Pinpoint the cell where the given text exists, returning its [X, Y] midpoint coordinate. 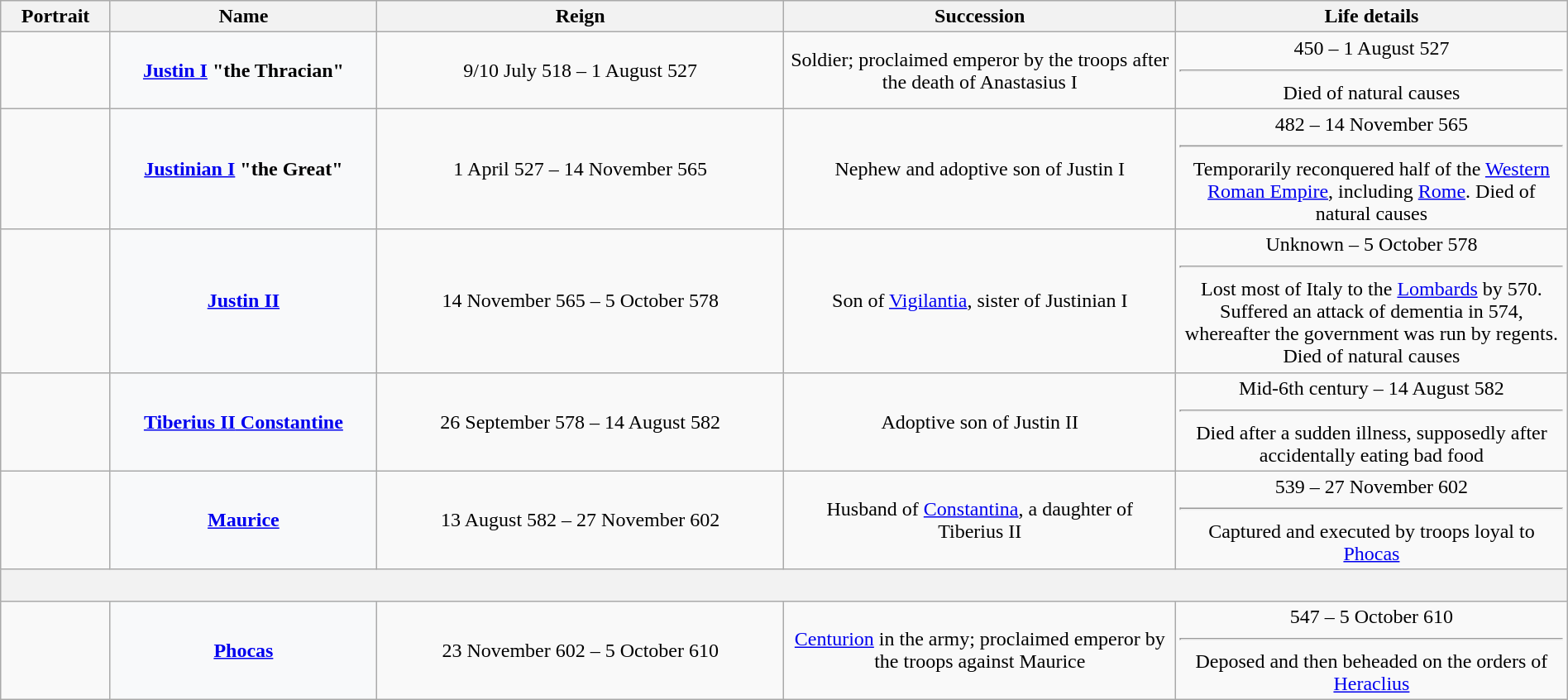
Mid-6th century – 14 August 582Died after a sudden illness, supposedly after accidentally eating bad food [1372, 422]
1 April 527 – 14 November 565 [581, 169]
Justin II [243, 301]
450 – 1 August 527Died of natural causes [1372, 70]
Succession [980, 17]
Name [243, 17]
9/10 July 518 – 1 August 527 [581, 70]
Centurion in the army; proclaimed emperor by the troops against Maurice [980, 650]
539 – 27 November 602Captured and executed by troops loyal to Phocas [1372, 520]
Tiberius II Constantine [243, 422]
Nephew and adoptive son of Justin I [980, 169]
Phocas [243, 650]
Adoptive son of Justin II [980, 422]
Soldier; proclaimed emperor by the troops after the death of Anastasius I [980, 70]
Justinian I "the Great" [243, 169]
14 November 565 – 5 October 578 [581, 301]
Life details [1372, 17]
Justin I "the Thracian" [243, 70]
13 August 582 – 27 November 602 [581, 520]
Son of Vigilantia, sister of Justinian I [980, 301]
547 – 5 October 610Deposed and then beheaded on the orders of Heraclius [1372, 650]
Husband of Constantina, a daughter of Tiberius II [980, 520]
Reign [581, 17]
Portrait [56, 17]
23 November 602 – 5 October 610 [581, 650]
26 September 578 – 14 August 582 [581, 422]
482 – 14 November 565Temporarily reconquered half of the Western Roman Empire, including Rome. Died of natural causes [1372, 169]
Maurice [243, 520]
